Scan for the cell matching the given text and deliver its (X, Y) coordinate at center. 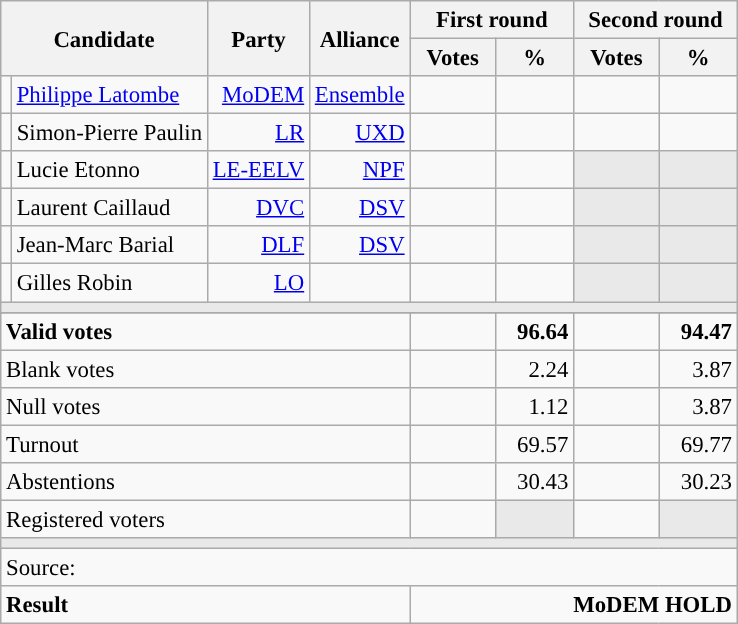
Party (258, 38)
30.43 (535, 482)
LR (258, 133)
69.57 (535, 444)
Ensemble (359, 95)
DLF (258, 245)
Gilles Robin (109, 283)
Null votes (206, 406)
Jean-Marc Barial (109, 245)
MoDEM (258, 95)
NPF (359, 170)
LO (258, 283)
Turnout (206, 444)
Blank votes (206, 369)
Source: (370, 567)
Result (206, 605)
Simon-Pierre Paulin (109, 133)
Abstentions (206, 482)
Alliance (359, 38)
Second round (656, 20)
Registered voters (206, 519)
LE-EELV (258, 170)
30.23 (698, 482)
MoDEM HOLD (574, 605)
Philippe Latombe (109, 95)
UXD (359, 133)
First round (492, 20)
DVC (258, 208)
Valid votes (206, 331)
Lucie Etonno (109, 170)
Candidate (104, 38)
69.77 (698, 444)
94.47 (698, 331)
2.24 (535, 369)
96.64 (535, 331)
Laurent Caillaud (109, 208)
1.12 (535, 406)
